Locate the cell with the specified text and output its [X, Y] center coordinate. 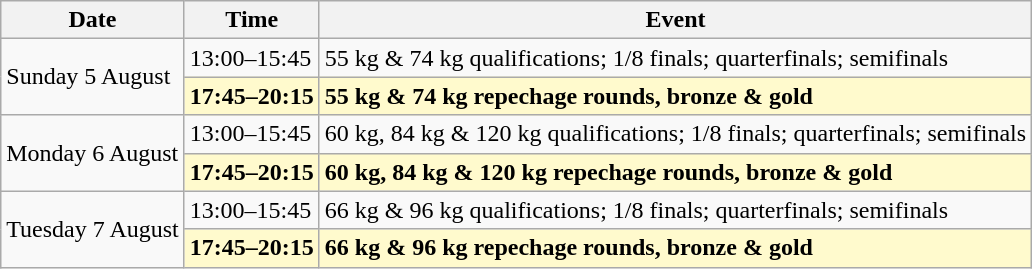
66 kg & 96 kg qualifications; 1/8 finals; quarterfinals; semifinals [675, 210]
Event [675, 20]
55 kg & 74 kg qualifications; 1/8 finals; quarterfinals; semifinals [675, 58]
60 kg, 84 kg & 120 kg qualifications; 1/8 finals; quarterfinals; semifinals [675, 134]
Monday 6 August [93, 153]
55 kg & 74 kg repechage rounds, bronze & gold [675, 96]
Sunday 5 August [93, 77]
Date [93, 20]
60 kg, 84 kg & 120 kg repechage rounds, bronze & gold [675, 172]
66 kg & 96 kg repechage rounds, bronze & gold [675, 248]
Time [252, 20]
Tuesday 7 August [93, 229]
